Detect which cell encompasses the target text, then output its [x, y] center coordinate. 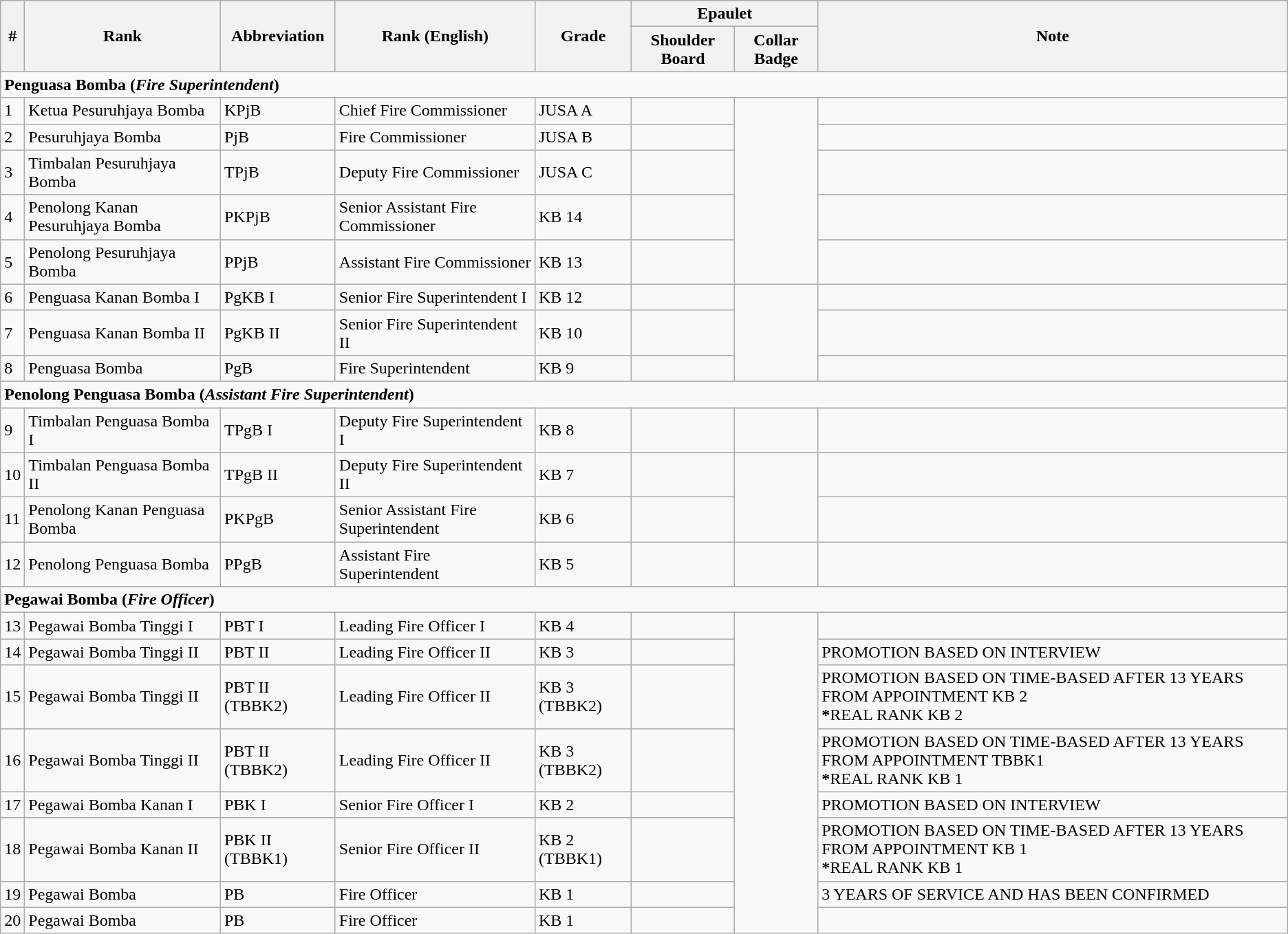
KB 3 [583, 652]
KPjB [278, 111]
Senior Fire Officer I [435, 805]
7 [12, 333]
JUSA B [583, 137]
Penguasa Bomba (Fire Superintendent) [644, 85]
11 [12, 520]
Senior Assistant Fire Superintendent [435, 520]
Assistant Fire Commissioner [435, 261]
PROMOTION BASED ON TIME-BASED AFTER 13 YEARS FROM APPOINTMENT KB 2*REAL RANK KB 2 [1053, 697]
KB 7 [583, 475]
4 [12, 217]
13 [12, 626]
16 [12, 760]
Timbalan Penguasa Bomba I [122, 429]
JUSA A [583, 111]
Pegawai Bomba Tinggi I [122, 626]
KB 5 [583, 564]
18 [12, 849]
PgKB I [278, 297]
PROMOTION BASED ON TIME-BASED AFTER 13 YEARS FROM APPOINTMENT KB 1*REAL RANK KB 1 [1053, 849]
Fire Superintendent [435, 368]
15 [12, 697]
TPgB I [278, 429]
Ketua Pesuruhjaya Bomba [122, 111]
Leading Fire Officer I [435, 626]
14 [12, 652]
Pegawai Bomba Kanan I [122, 805]
PBT II [278, 652]
Deputy Fire Superintendent I [435, 429]
Penolong Kanan Pesuruhjaya Bomba [122, 217]
KB 6 [583, 520]
Penguasa Kanan Bomba I [122, 297]
Penolong Penguasa Bomba [122, 564]
PgKB II [278, 333]
KB 2 [583, 805]
10 [12, 475]
KB 4 [583, 626]
Fire Commissioner [435, 137]
# [12, 36]
KB 14 [583, 217]
3 [12, 172]
PBK II (TBBK1) [278, 849]
Epaulet [725, 14]
Rank (English) [435, 36]
PBT I [278, 626]
Deputy Fire Commissioner [435, 172]
KB 13 [583, 261]
Rank [122, 36]
Penguasa Bomba [122, 368]
PBK I [278, 805]
5 [12, 261]
Penolong Kanan Penguasa Bomba [122, 520]
PPjB [278, 261]
JUSA C [583, 172]
KB 9 [583, 368]
TPgB II [278, 475]
6 [12, 297]
9 [12, 429]
17 [12, 805]
Pesuruhjaya Bomba [122, 137]
Chief Fire Commissioner [435, 111]
19 [12, 894]
Timbalan Penguasa Bomba II [122, 475]
Pegawai Bomba (Fire Officer) [644, 600]
Senior Fire Superintendent I [435, 297]
PROMOTION BASED ON TIME-BASED AFTER 13 YEARS FROM APPOINTMENT TBBK1*REAL RANK KB 1 [1053, 760]
8 [12, 368]
Senior Assistant Fire Commissioner [435, 217]
Senior Fire Officer II [435, 849]
KB 2 (TBBK1) [583, 849]
Grade [583, 36]
Shoulder Board [683, 50]
1 [12, 111]
Penolong Pesuruhjaya Bomba [122, 261]
KB 10 [583, 333]
12 [12, 564]
PPgB [278, 564]
Pegawai Bomba Kanan II [122, 849]
PKPgB [278, 520]
20 [12, 920]
PgB [278, 368]
KB 8 [583, 429]
PjB [278, 137]
Note [1053, 36]
Penolong Penguasa Bomba (Assistant Fire Superintendent) [644, 394]
Timbalan Pesuruhjaya Bomba [122, 172]
2 [12, 137]
Deputy Fire Superintendent II [435, 475]
Senior Fire Superintendent II [435, 333]
Assistant Fire Superintendent [435, 564]
PKPjB [278, 217]
3 YEARS OF SERVICE AND HAS BEEN CONFIRMED [1053, 894]
Collar Badge [776, 50]
TPjB [278, 172]
Penguasa Kanan Bomba II [122, 333]
KB 12 [583, 297]
Abbreviation [278, 36]
